From the cell containing the given text, extract its center point as (x, y) coordinate. 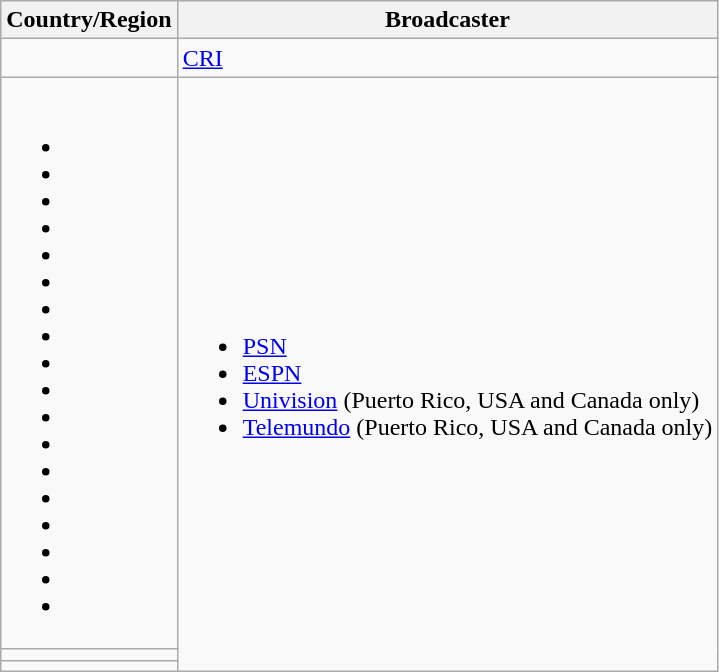
PSNESPNUnivision (Puerto Rico, USA and Canada only)Telemundo (Puerto Rico, USA and Canada only) (448, 374)
Broadcaster (448, 20)
CRI (448, 58)
Country/Region (89, 20)
